Identify which cell holds the provided text, then report its (X, Y) central coordinate. 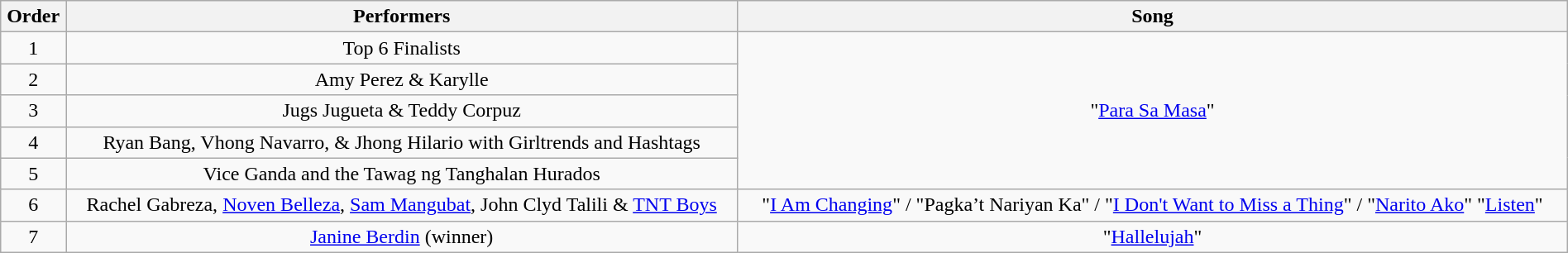
7 (33, 236)
Performers (402, 17)
6 (33, 205)
Rachel Gabreza, Noven Belleza, Sam Mangubat, John Clyd Talili & TNT Boys (402, 205)
2 (33, 79)
Vice Ganda and the Tawag ng Tanghalan Hurados (402, 174)
Ryan Bang, Vhong Navarro, & Jhong Hilario with Girltrends and Hashtags (402, 142)
"Hallelujah" (1153, 236)
3 (33, 111)
Amy Perez & Karylle (402, 79)
1 (33, 48)
4 (33, 142)
Top 6 Finalists (402, 48)
Order (33, 17)
Song (1153, 17)
"I Am Changing" / "Pagka’t Nariyan Ka" / "I Don't Want to Miss a Thing" / "Narito Ako" "Listen" (1153, 205)
"Para Sa Masa" (1153, 111)
Janine Berdin (winner) (402, 236)
Jugs Jugueta & Teddy Corpuz (402, 111)
5 (33, 174)
